Capture the cell that displays the provided text and extract its (X, Y) central coordinate. 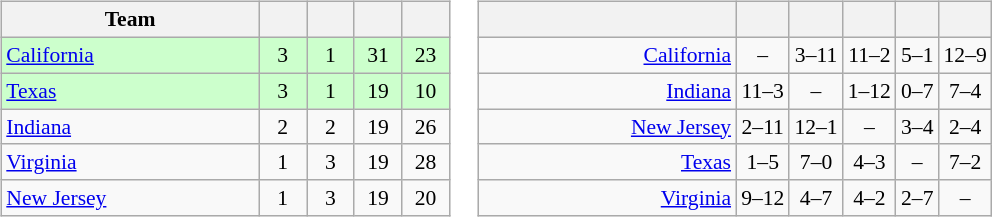
12–9 (964, 55)
4–7 (816, 198)
23 (426, 55)
7–0 (816, 162)
11–3 (762, 91)
10 (426, 91)
7–4 (964, 91)
1–5 (762, 162)
3–11 (816, 55)
0–7 (918, 91)
2–11 (762, 127)
1–12 (870, 91)
2–4 (964, 127)
Team (130, 20)
20 (426, 198)
12–1 (816, 127)
11–2 (870, 55)
9–12 (762, 198)
5–1 (918, 55)
28 (426, 162)
3–4 (918, 127)
4–3 (870, 162)
26 (426, 127)
2–7 (918, 198)
7–2 (964, 162)
31 (378, 55)
4–2 (870, 198)
